Search for the cell housing the specified text and yield its [X, Y] center coordinate. 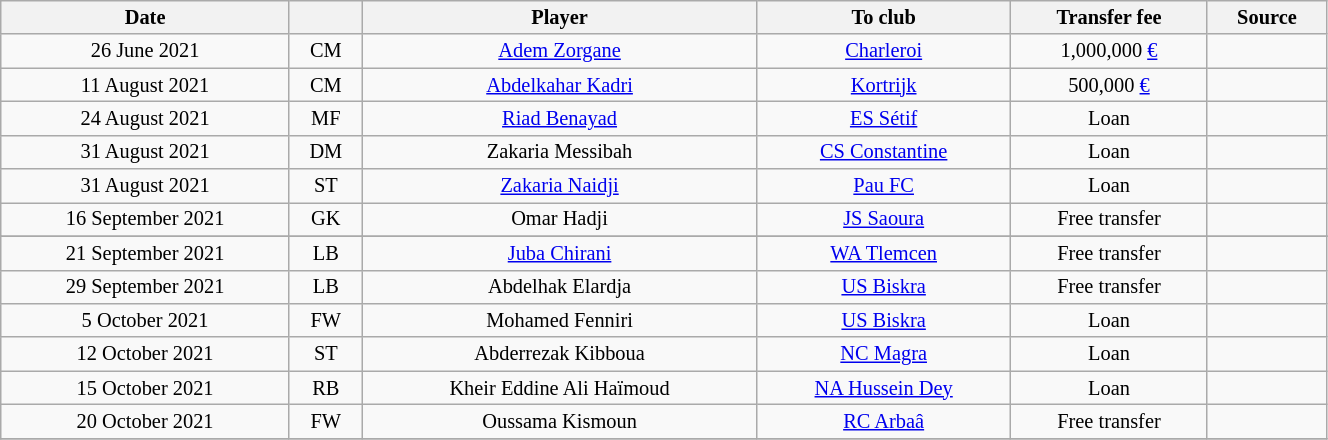
NA Hussein Dey [884, 388]
Zakaria Messibah [560, 152]
Date [146, 17]
12 October 2021 [146, 354]
Riad Benayad [560, 118]
Omar Hadji [560, 219]
RB [326, 388]
Adem Zorgane [560, 51]
Juba Chirani [560, 253]
26 June 2021 [146, 51]
JS Saoura [884, 219]
RC Arbaâ [884, 421]
Abdelkahar Kadri [560, 85]
Pau FC [884, 186]
Source [1266, 17]
11 August 2021 [146, 85]
GK [326, 219]
NC Magra [884, 354]
CS Constantine [884, 152]
Abderrezak Kibboua [560, 354]
24 August 2021 [146, 118]
500,000 € [1108, 85]
ES Sétif [884, 118]
21 September 2021 [146, 253]
1,000,000 € [1108, 51]
20 October 2021 [146, 421]
Kheir Eddine Ali Haïmoud [560, 388]
Charleroi [884, 51]
Transfer fee [1108, 17]
DM [326, 152]
Abdelhak Elardja [560, 287]
Zakaria Naidji [560, 186]
Oussama Kismoun [560, 421]
Mohamed Fenniri [560, 320]
Kortrijk [884, 85]
WA Tlemcen [884, 253]
To club [884, 17]
15 October 2021 [146, 388]
16 September 2021 [146, 219]
MF [326, 118]
29 September 2021 [146, 287]
5 October 2021 [146, 320]
Player [560, 17]
